Locate the cell with the specified text and output its [x, y] center coordinate. 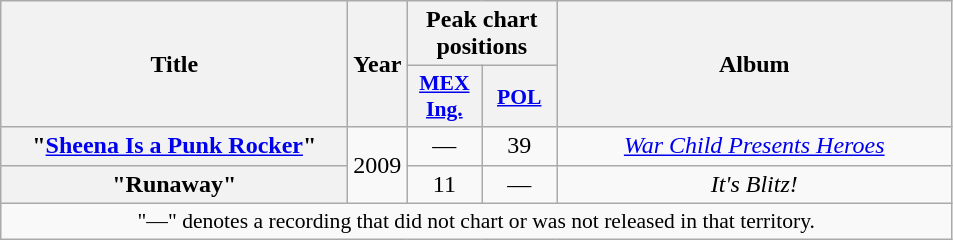
2009 [378, 165]
Peak chart positions [482, 34]
Title [174, 64]
11 [444, 184]
"Runaway" [174, 184]
MEXIng. [444, 96]
Year [378, 64]
War Child Presents Heroes [754, 146]
POL [520, 96]
Album [754, 64]
39 [520, 146]
It's Blitz! [754, 184]
"Sheena Is a Punk Rocker" [174, 146]
"—" denotes a recording that did not chart or was not released in that territory. [476, 221]
